Identify which cell holds the provided text, then report its (x, y) central coordinate. 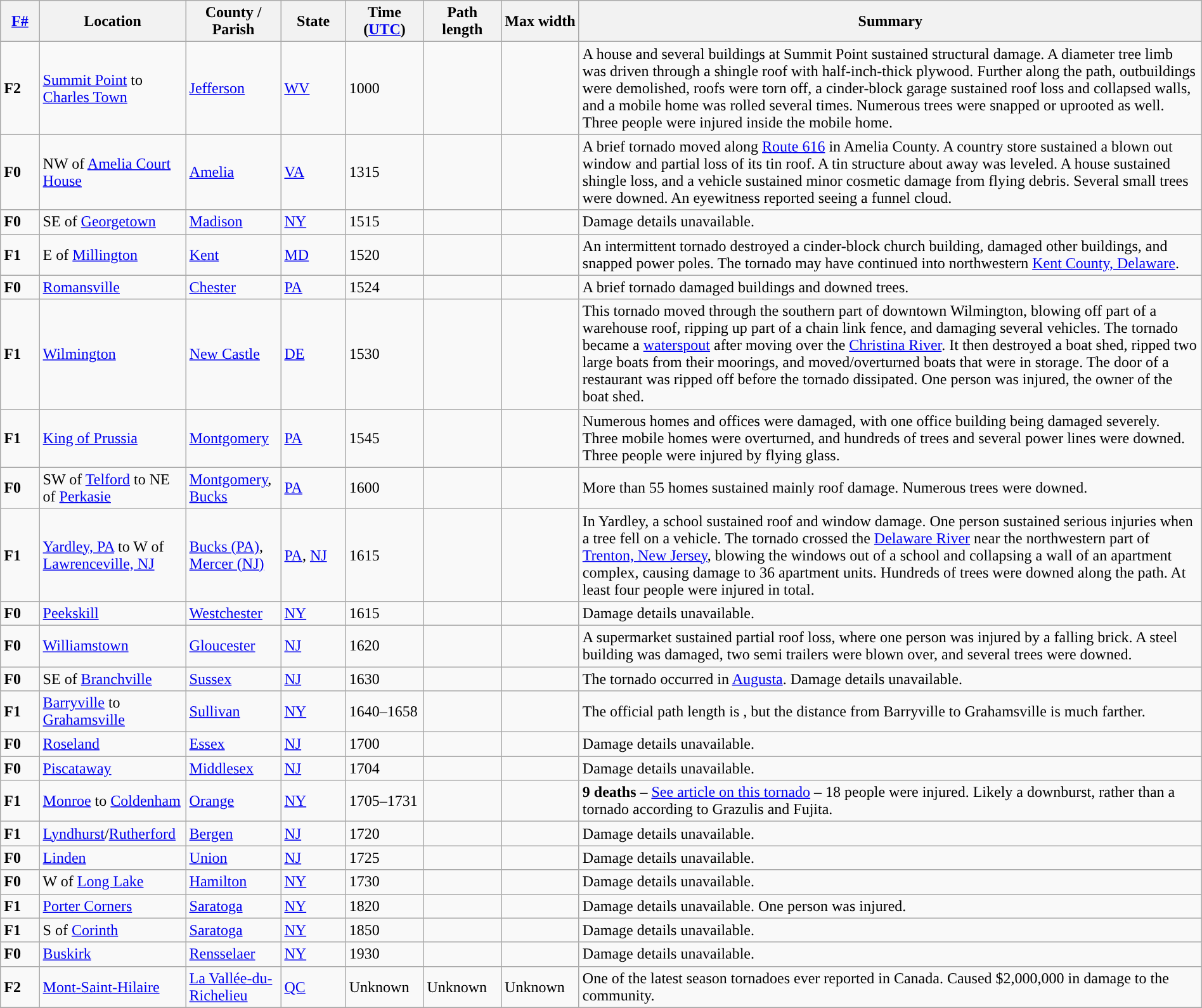
WV (313, 88)
Summit Point to Charles Town (113, 88)
Jefferson (233, 88)
A brief tornado damaged buildings and downed trees. (890, 287)
Williamstown (113, 645)
NW of Amelia Court House (113, 172)
9 deaths – See article on this tornado – 18 people were injured. Likely a downburst, rather than a tornado according to Grazulis and Fujita. (890, 801)
Lyndhurst/Rutherford (113, 834)
Union (233, 858)
New Castle (233, 354)
Sullivan (233, 711)
La Vallée-du-Richelieu (233, 986)
1515 (384, 222)
VA (313, 172)
Max width (540, 22)
1315 (384, 172)
Essex (233, 744)
Romansville (113, 287)
One of the latest season tornadoes ever reported in Canada. Caused $2,000,000 in damage to the community. (890, 986)
SW of Telford to NE of Perkasie (113, 488)
Peekskill (113, 613)
1620 (384, 645)
Madison (233, 222)
1630 (384, 679)
1820 (384, 906)
Bergen (233, 834)
Wilmington (113, 354)
1850 (384, 930)
Buskirk (113, 954)
1700 (384, 744)
1725 (384, 858)
County / Parish (233, 22)
Mont-Saint-Hilaire (113, 986)
F# (20, 22)
1545 (384, 438)
1600 (384, 488)
S of Corinth (113, 930)
1524 (384, 287)
1520 (384, 255)
Westchester (233, 613)
Hamilton (233, 882)
Rensselaer (233, 954)
State (313, 22)
Damage details unavailable. One person was injured. (890, 906)
Path length (463, 22)
1000 (384, 88)
DE (313, 354)
SE of Branchville (113, 679)
1640–1658 (384, 711)
Yardley, PA to W of Lawrenceville, NJ (113, 555)
Monroe to Coldenham (113, 801)
MD (313, 255)
QC (313, 986)
Summary (890, 22)
1705–1731 (384, 801)
Bucks (PA), Mercer (NJ) (233, 555)
Time (UTC) (384, 22)
Location (113, 22)
1704 (384, 768)
PA, NJ (313, 555)
Sussex (233, 679)
Roseland (113, 744)
1720 (384, 834)
The tornado occurred in Augusta. Damage details unavailable. (890, 679)
The official path length is , but the distance from Barryville to Grahamsville is much farther. (890, 711)
King of Prussia (113, 438)
Gloucester (233, 645)
Middlesex (233, 768)
1930 (384, 954)
SE of Georgetown (113, 222)
Amelia (233, 172)
More than 55 homes sustained mainly roof damage. Numerous trees were downed. (890, 488)
Kent (233, 255)
Linden (113, 858)
Porter Corners (113, 906)
1530 (384, 354)
E of Millington (113, 255)
Piscataway (113, 768)
W of Long Lake (113, 882)
Montgomery (233, 438)
Orange (233, 801)
Barryville to Grahamsville (113, 711)
Montgomery, Bucks (233, 488)
Chester (233, 287)
1730 (384, 882)
